Find where the given text appears and provide that cell's center as (X, Y) coordinate. 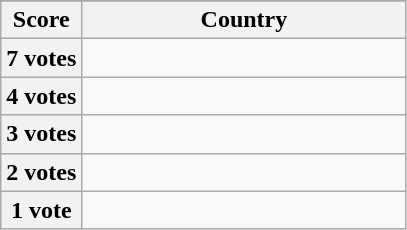
7 votes (42, 58)
Country (244, 20)
4 votes (42, 96)
2 votes (42, 172)
1 vote (42, 210)
Score (42, 20)
3 votes (42, 134)
